Determine the (x, y) coordinate at the center of the cell enclosing the given text.  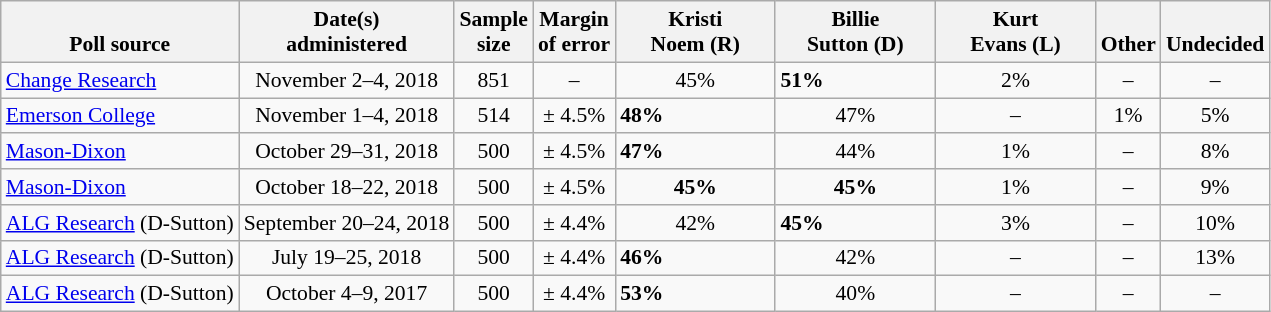
40% (855, 294)
53% (695, 294)
July 19–25, 2018 (347, 258)
October 29–31, 2018 (347, 152)
13% (1215, 258)
514 (493, 116)
Other (1128, 32)
Emerson College (120, 116)
46% (695, 258)
October 4–9, 2017 (347, 294)
November 2–4, 2018 (347, 80)
Poll source (120, 32)
Marginof error (574, 32)
KristiNoem (R) (695, 32)
Samplesize (493, 32)
Change Research (120, 80)
9% (1215, 187)
BillieSutton (D) (855, 32)
8% (1215, 152)
Date(s)administered (347, 32)
44% (855, 152)
Undecided (1215, 32)
10% (1215, 223)
851 (493, 80)
November 1–4, 2018 (347, 116)
2% (1015, 80)
48% (695, 116)
51% (855, 80)
September 20–24, 2018 (347, 223)
KurtEvans (L) (1015, 32)
5% (1215, 116)
October 18–22, 2018 (347, 187)
3% (1015, 223)
